Return [x, y] of the center of cell containing provided text 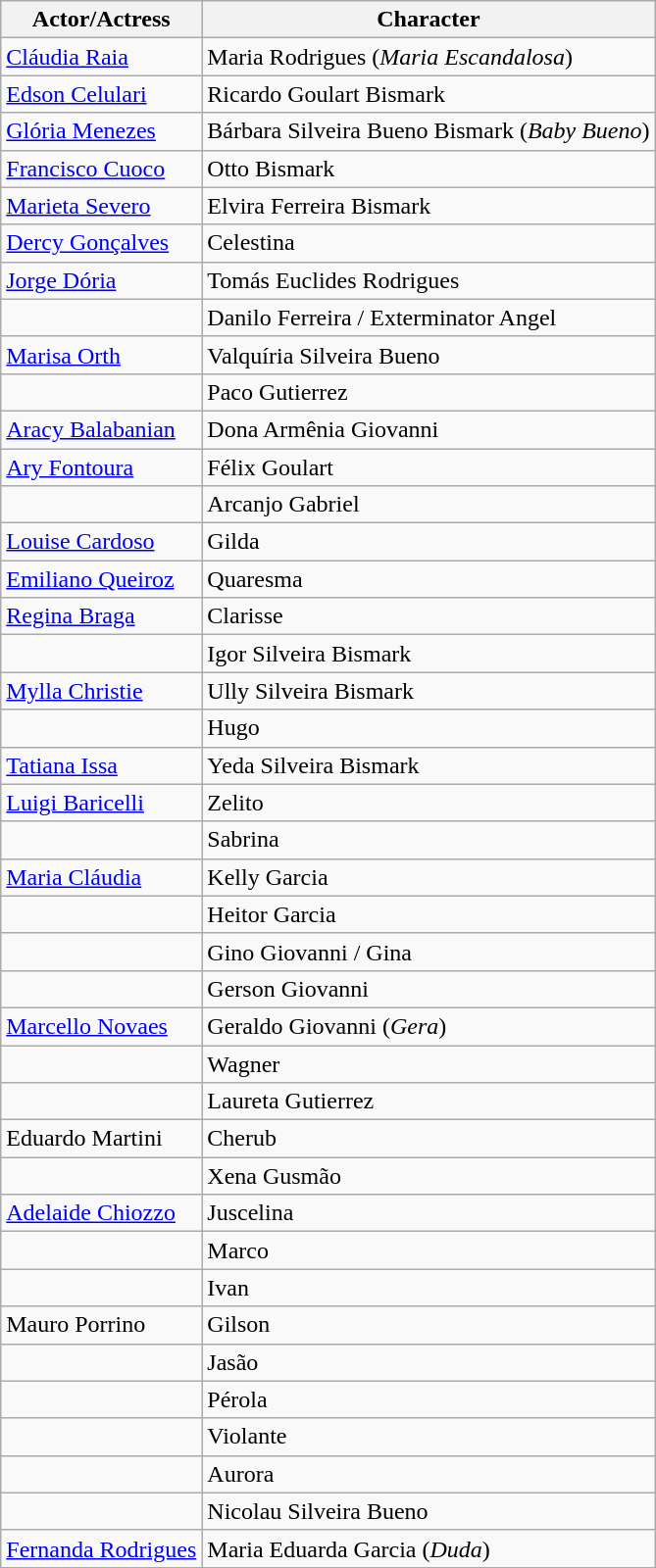
Heitor Garcia [429, 914]
Wagner [429, 1063]
Louise Cardoso [102, 542]
Gerson Giovanni [429, 989]
Otto Bismark [429, 169]
Félix Goulart [429, 467]
Mylla Christie [102, 691]
Marcello Novaes [102, 1026]
Mauro Porrino [102, 1325]
Francisco Cuoco [102, 169]
Valquíria Silveira Bueno [429, 355]
Marisa Orth [102, 355]
Adelaide Chiozzo [102, 1213]
Xena Gusmão [429, 1176]
Clarisse [429, 616]
Eduardo Martini [102, 1139]
Zelito [429, 803]
Marco [429, 1250]
Violante [429, 1437]
Emiliano Queiroz [102, 579]
Paco Gutierrez [429, 392]
Aurora [429, 1474]
Gino Giovanni / Gina [429, 952]
Elvira Ferreira Bismark [429, 206]
Juscelina [429, 1213]
Character [429, 20]
Ivan [429, 1288]
Tomás Euclides Rodrigues [429, 280]
Maria Rodrigues (Maria Escandalosa) [429, 57]
Regina Braga [102, 616]
Jorge Dória [102, 280]
Yeda Silveira Bismark [429, 765]
Pérola [429, 1399]
Ary Fontoura [102, 467]
Cherub [429, 1139]
Ricardo Goulart Bismark [429, 94]
Aracy Balabanian [102, 429]
Dona Armênia Giovanni [429, 429]
Igor Silveira Bismark [429, 654]
Glória Menezes [102, 131]
Quaresma [429, 579]
Danilo Ferreira / Exterminator Angel [429, 318]
Jasão [429, 1362]
Arcanjo Gabriel [429, 505]
Actor/Actress [102, 20]
Cláudia Raia [102, 57]
Luigi Baricelli [102, 803]
Fernanda Rodrigues [102, 1548]
Geraldo Giovanni (Gera) [429, 1026]
Celestina [429, 243]
Sabrina [429, 840]
Marieta Severo [102, 206]
Edson Celulari [102, 94]
Bárbara Silveira Bueno Bismark (Baby Bueno) [429, 131]
Nicolau Silveira Bueno [429, 1511]
Laureta Gutierrez [429, 1102]
Gilda [429, 542]
Ully Silveira Bismark [429, 691]
Hugo [429, 728]
Maria Eduarda Garcia (Duda) [429, 1548]
Dercy Gonçalves [102, 243]
Maria Cláudia [102, 877]
Gilson [429, 1325]
Tatiana Issa [102, 765]
Kelly Garcia [429, 877]
